Output the [x, y] coordinate of the center of the cell containing the given text.  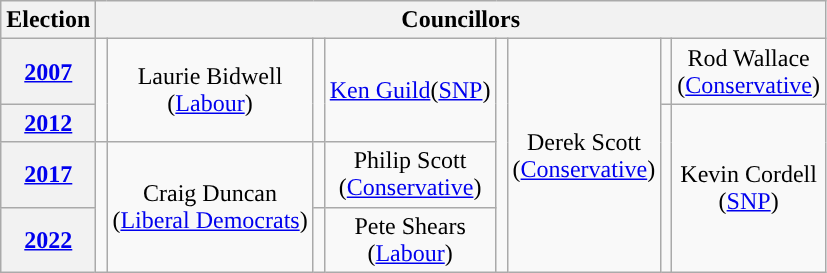
Councillors [461, 20]
2012 [48, 123]
Derek Scott(Conservative) [584, 156]
2007 [48, 72]
Craig Duncan(Liberal Democrats) [210, 207]
Ken Guild(SNP) [410, 90]
Rod Wallace(Conservative) [749, 72]
Laurie Bidwell(Labour) [210, 90]
Election [48, 20]
Kevin Cordell(SNP) [749, 188]
2017 [48, 174]
Pete Shears(Labour) [410, 240]
2022 [48, 240]
Philip Scott(Conservative) [410, 174]
